Locate the cell with the specified text and output its [X, Y] center coordinate. 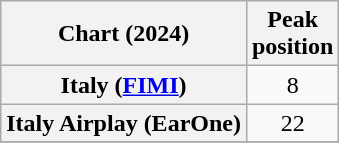
8 [292, 85]
22 [292, 123]
Chart (2024) [124, 34]
Italy (FIMI) [124, 85]
Peakposition [292, 34]
Italy Airplay (EarOne) [124, 123]
